Return [X, Y] of the center of cell containing provided text 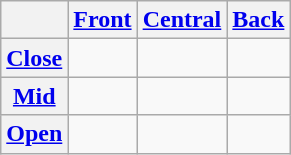
Back [258, 20]
Central [182, 20]
Front [102, 20]
Mid [34, 96]
Close [34, 58]
Open [34, 134]
